From the cell containing the given text, extract its center point as (x, y) coordinate. 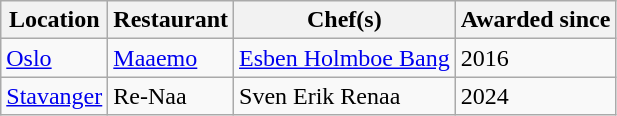
2024 (536, 96)
2016 (536, 58)
Location (54, 20)
Stavanger (54, 96)
Awarded since (536, 20)
Sven Erik Renaa (345, 96)
Re-Naa (171, 96)
Oslo (54, 58)
Maaemo (171, 58)
Esben Holmboe Bang (345, 58)
Restaurant (171, 20)
Chef(s) (345, 20)
